Detect which cell encompasses the target text, then output its [x, y] center coordinate. 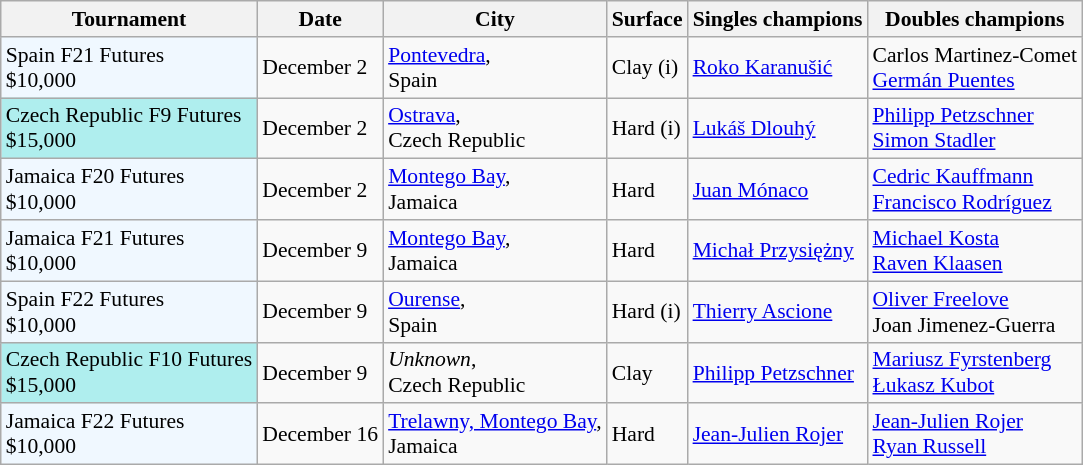
Lukáš Dlouhý [778, 128]
Clay (i) [648, 68]
Czech Republic F10 Futures$15,000 [130, 372]
Jamaica F20 Futures$10,000 [130, 190]
Jamaica F21 Futures$10,000 [130, 250]
Jamaica F22 Futures$10,000 [130, 434]
Trelawny, Montego Bay,Jamaica [495, 434]
Michał Przysiężny [778, 250]
Jean-Julien Rojer Ryan Russell [974, 434]
Clay [648, 372]
Jean-Julien Rojer [778, 434]
December 16 [320, 434]
Ostrava,Czech Republic [495, 128]
Surface [648, 19]
Mariusz Fyrstenberg Łukasz Kubot [974, 372]
Spain F21 Futures$10,000 [130, 68]
Philipp Petzschner [778, 372]
Roko Karanušić [778, 68]
Tournament [130, 19]
Ourense,Spain [495, 312]
Spain F22 Futures$10,000 [130, 312]
Doubles champions [974, 19]
Carlos Martinez-Comet Germán Puentes [974, 68]
City [495, 19]
Juan Mónaco [778, 190]
Unknown,Czech Republic [495, 372]
Date [320, 19]
Cedric Kauffmann Francisco Rodríguez [974, 190]
Thierry Ascione [778, 312]
Oliver Freelove Joan Jimenez-Guerra [974, 312]
Singles champions [778, 19]
Czech Republic F9 Futures$15,000 [130, 128]
Philipp Petzschner Simon Stadler [974, 128]
Pontevedra,Spain [495, 68]
Michael Kosta Raven Klaasen [974, 250]
